Provide the [x, y] coordinate of the cell's center where the given text is located.  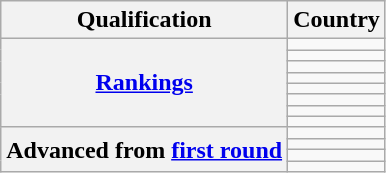
Advanced from first round [144, 149]
Qualification [144, 20]
Country [337, 20]
Rankings [144, 83]
